Find where the given text appears and provide that cell's center as [X, Y] coordinate. 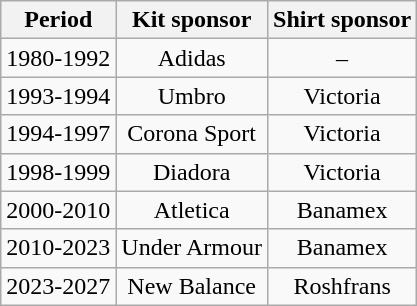
2023-2027 [58, 286]
Umbro [192, 96]
– [342, 58]
1998-1999 [58, 172]
2010-2023 [58, 248]
1994-1997 [58, 134]
Adidas [192, 58]
2000-2010 [58, 210]
Diadora [192, 172]
Corona Sport [192, 134]
Roshfrans [342, 286]
Shirt sponsor [342, 20]
1993-1994 [58, 96]
Atletica [192, 210]
Period [58, 20]
New Balance [192, 286]
Kit sponsor [192, 20]
Under Armour [192, 248]
1980-1992 [58, 58]
